Locate the cell with the specified text and output its (x, y) center coordinate. 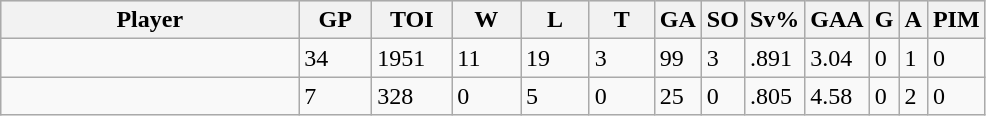
25 (678, 96)
Sv% (774, 20)
1951 (412, 58)
.891 (774, 58)
99 (678, 58)
G (884, 20)
7 (336, 96)
GP (336, 20)
GA (678, 20)
34 (336, 58)
W (486, 20)
SO (722, 20)
19 (556, 58)
11 (486, 58)
GAA (837, 20)
TOI (412, 20)
4.58 (837, 96)
L (556, 20)
5 (556, 96)
Player (150, 20)
T (622, 20)
328 (412, 96)
A (913, 20)
3.04 (837, 58)
.805 (774, 96)
2 (913, 96)
PIM (956, 20)
1 (913, 58)
